Scan for the cell matching the given text and deliver its [x, y] coordinate at center. 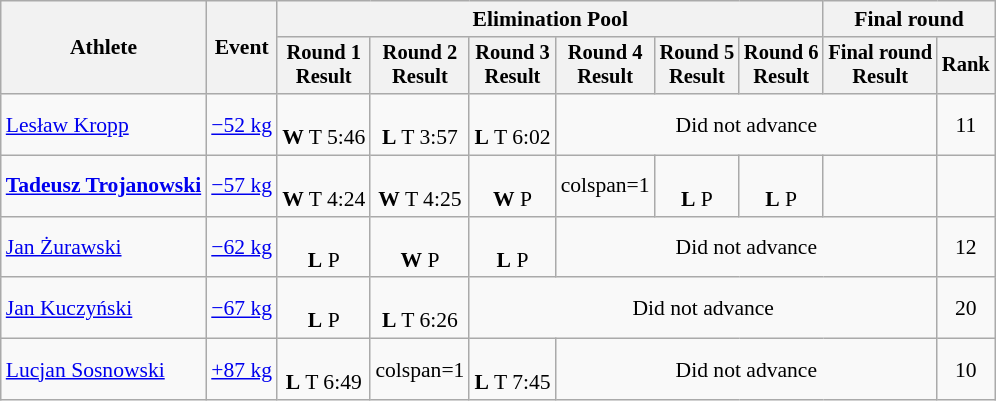
Elimination Pool [550, 19]
Round 5Result [697, 66]
Tadeusz Trojanowski [104, 186]
Round 1Result [324, 66]
L T 6:02 [512, 124]
−62 kg [242, 248]
−52 kg [242, 124]
L T 6:26 [420, 308]
−67 kg [242, 308]
W T 4:25 [420, 186]
20 [966, 308]
Round 4Result [606, 66]
Lesław Kropp [104, 124]
L T 3:57 [420, 124]
W T 4:24 [324, 186]
10 [966, 370]
+87 kg [242, 370]
Final round [908, 19]
L T 7:45 [512, 370]
11 [966, 124]
12 [966, 248]
Round 2Result [420, 66]
Event [242, 48]
Final roundResult [880, 66]
−57 kg [242, 186]
Rank [966, 66]
Jan Żurawski [104, 248]
Round 6Result [781, 66]
W T 5:46 [324, 124]
Jan Kuczyński [104, 308]
L T 6:49 [324, 370]
Round 3Result [512, 66]
Lucjan Sosnowski [104, 370]
Athlete [104, 48]
